From the cell containing the given text, extract its center point as (x, y) coordinate. 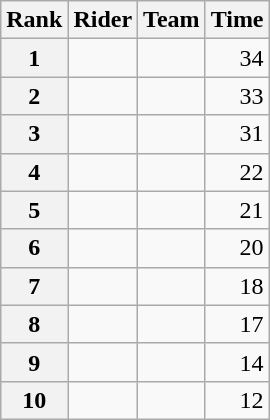
2 (34, 96)
10 (34, 400)
20 (237, 248)
5 (34, 210)
17 (237, 324)
22 (237, 172)
Rank (34, 20)
6 (34, 248)
8 (34, 324)
33 (237, 96)
18 (237, 286)
7 (34, 286)
Time (237, 20)
Rider (103, 20)
14 (237, 362)
9 (34, 362)
Team (172, 20)
31 (237, 134)
4 (34, 172)
3 (34, 134)
1 (34, 58)
34 (237, 58)
21 (237, 210)
12 (237, 400)
